Return (X, Y) of the center of cell containing provided text 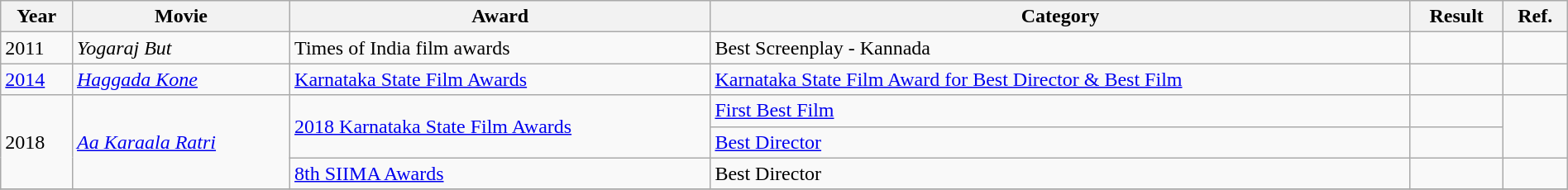
2011 (36, 48)
Haggada Kone (180, 79)
Aa Karaala Ratri (180, 142)
Result (1456, 17)
Best Screenplay - Kannada (1060, 48)
Karnataka State Film Awards (500, 79)
2018 Karnataka State Film Awards (500, 126)
First Best Film (1060, 111)
Karnataka State Film Award for Best Director & Best Film (1060, 79)
8th SIIMA Awards (500, 173)
2018 (36, 142)
Award (500, 17)
Times of India film awards (500, 48)
Movie (180, 17)
Ref. (1535, 17)
Yogaraj But (180, 48)
Category (1060, 17)
Year (36, 17)
2014 (36, 79)
